Pinpoint the cell where the given text exists, returning its [x, y] midpoint coordinate. 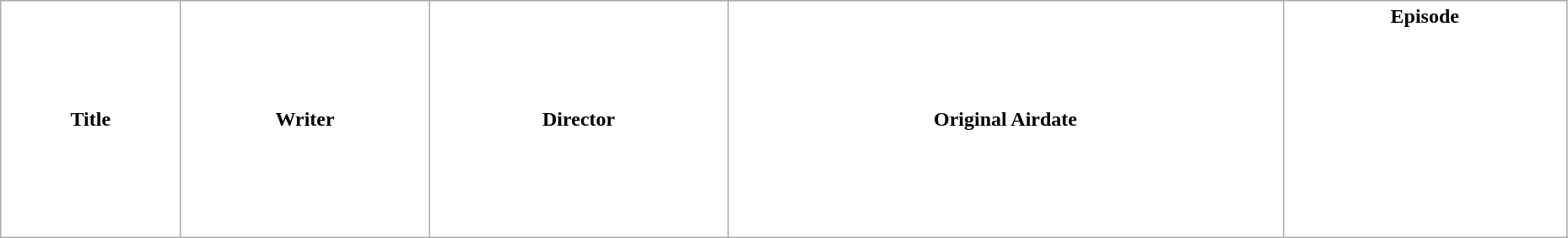
Writer [305, 120]
Director [579, 120]
Episode [1425, 120]
Title [91, 120]
Original Airdate [1005, 120]
